Detect which cell encompasses the target text, then output its (X, Y) center coordinate. 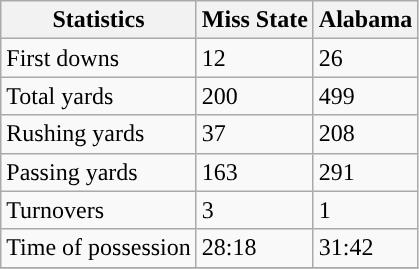
Turnovers (99, 210)
Statistics (99, 20)
499 (365, 96)
28:18 (254, 248)
1 (365, 210)
Time of possession (99, 248)
163 (254, 172)
200 (254, 96)
First downs (99, 58)
Rushing yards (99, 134)
Passing yards (99, 172)
26 (365, 58)
12 (254, 58)
Total yards (99, 96)
208 (365, 134)
3 (254, 210)
31:42 (365, 248)
Alabama (365, 20)
Miss State (254, 20)
291 (365, 172)
37 (254, 134)
